Detect which cell encompasses the target text, then output its [x, y] center coordinate. 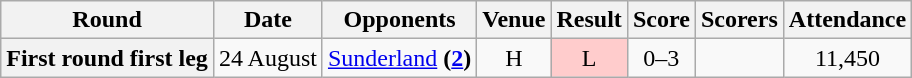
0–3 [661, 58]
Round [108, 20]
11,450 [847, 58]
24 August [268, 58]
First round first leg [108, 58]
H [514, 58]
Result [589, 20]
Scorers [739, 20]
Attendance [847, 20]
L [589, 58]
Date [268, 20]
Opponents [399, 20]
Sunderland (2) [399, 58]
Score [661, 20]
Venue [514, 20]
